Detect which cell encompasses the target text, then output its [X, Y] center coordinate. 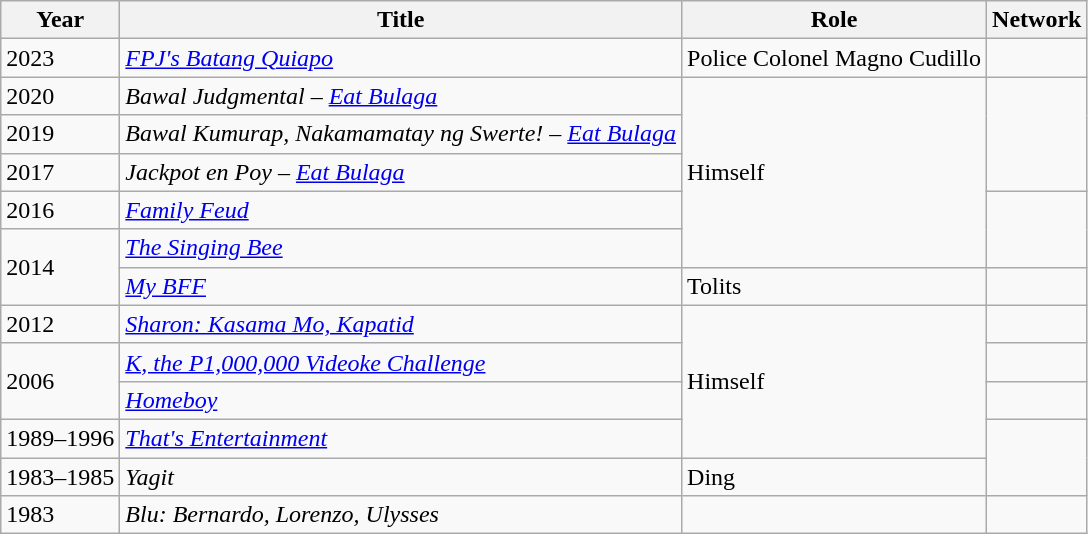
1983 [60, 515]
Title [401, 20]
Network [1037, 20]
K, the P1,000,000 Videoke Challenge [401, 362]
Bawal Kumurap, Nakamamatay ng Swerte! – Eat Bulaga [401, 134]
That's Entertainment [401, 438]
1983–1985 [60, 477]
FPJ's Batang Quiapo [401, 58]
Police Colonel Magno Cudillo [834, 58]
Ding [834, 477]
The Singing Bee [401, 248]
2016 [60, 210]
My BFF [401, 286]
2006 [60, 381]
2012 [60, 324]
Blu: Bernardo, Lorenzo, Ulysses [401, 515]
2017 [60, 172]
2020 [60, 96]
Sharon: Kasama Mo, Kapatid [401, 324]
2023 [60, 58]
2014 [60, 267]
Role [834, 20]
Bawal Judgmental – Eat Bulaga [401, 96]
1989–1996 [60, 438]
Jackpot en Poy – Eat Bulaga [401, 172]
Yagit [401, 477]
Family Feud [401, 210]
Homeboy [401, 400]
Tolits [834, 286]
Year [60, 20]
2019 [60, 134]
